Return [X, Y] of the center of cell containing provided text 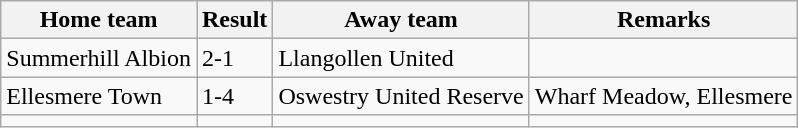
Away team [401, 20]
Result [234, 20]
Summerhill Albion [99, 58]
1-4 [234, 96]
Ellesmere Town [99, 96]
Wharf Meadow, Ellesmere [664, 96]
Llangollen United [401, 58]
2-1 [234, 58]
Oswestry United Reserve [401, 96]
Remarks [664, 20]
Home team [99, 20]
